Output the (x, y) coordinate of the center of the cell containing the given text.  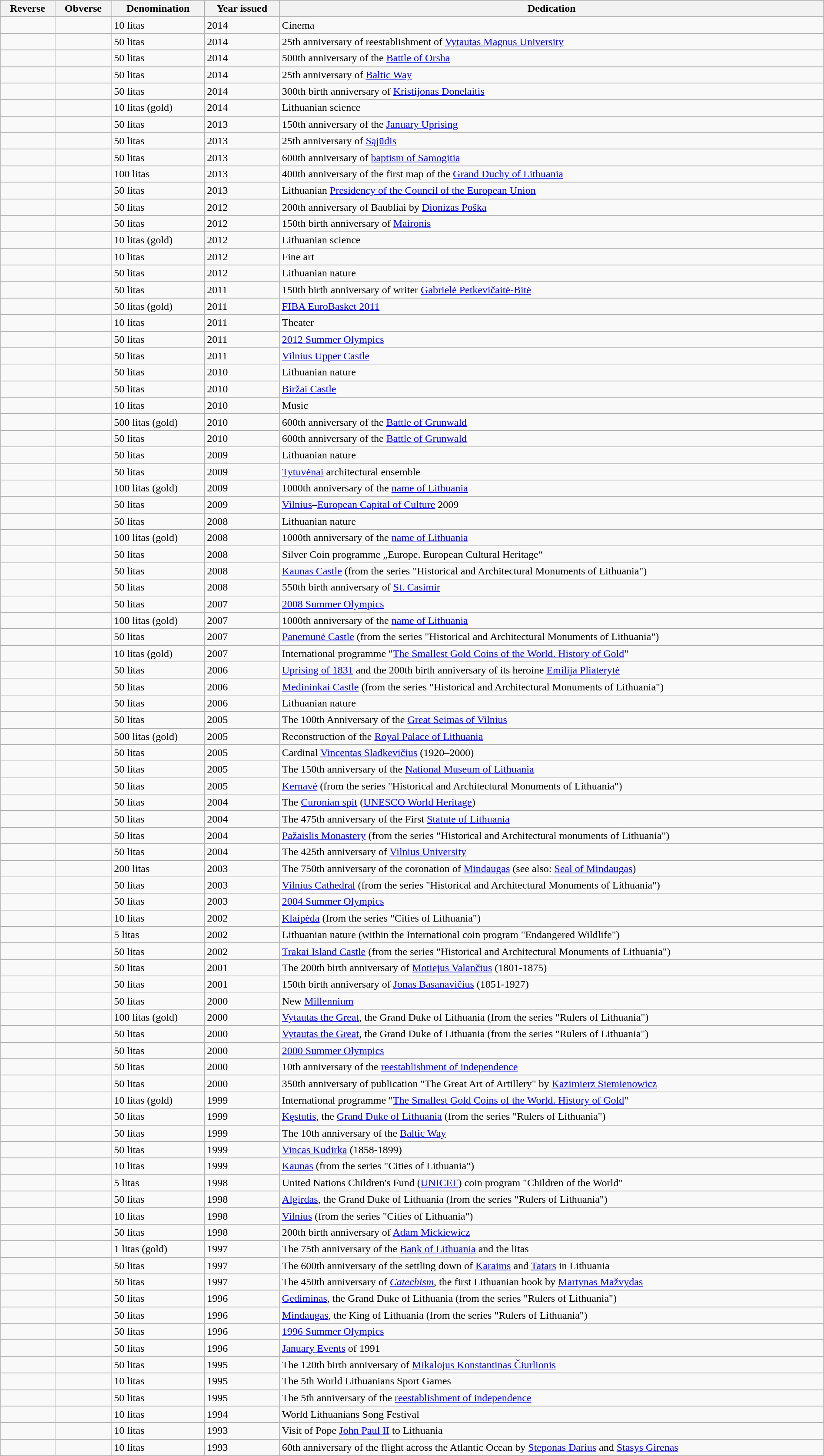
Vilnius–European Capital of Culture 2009 (552, 505)
Visit of Pope John Paul II to Lithuania (552, 1431)
The 5th anniversary of the reestablishment of independence (552, 1398)
Biržai Castle (552, 389)
Obverse (83, 9)
Silver Coin programme „Europe. European Cultural Heritage“ (552, 554)
400th anniversary of the first map of the Grand Duchy of Lithuania (552, 174)
2000 Summer Olympics (552, 1051)
Vilnius (from the series "Cities of Lithuania") (552, 1216)
2012 Summer Olympics (552, 339)
New Millennium (552, 1001)
The 200th birth anniversary of Motiejus Valančius (1801-1875) (552, 968)
60th anniversary of the flight across the Atlantic Ocean by Steponas Darius and Stasys Girenas (552, 1447)
150th birth anniversary of Maironis (552, 224)
100 litas (158, 174)
150th birth anniversary of Jonas Basanavičius (1851-1927) (552, 984)
Mindaugas, the King of Lithuania (from the series "Rulers of Lithuania") (552, 1315)
The 750th anniversary of the coronation of Mindaugas (see also: Seal of Mindaugas) (552, 869)
10th anniversary of the reestablishment of independence (552, 1067)
Vincas Kudirka (1858-1899) (552, 1150)
The 75th anniversary of the Bank of Lithuania and the litas (552, 1249)
United Nations Children's Fund (UNICEF) coin program "Children of the World" (552, 1183)
Cinema (552, 25)
Denomination (158, 9)
2008 Summer Olympics (552, 604)
The 450th anniversary of Catechism, the first Lithuanian book by Martynas Mažvydas (552, 1282)
The 600th anniversary of the settling down of Karaims and Tatars in Lithuania (552, 1266)
The 120th birth anniversary of Mikalojus Konstantinas Čiurlionis (552, 1365)
200 litas (158, 869)
Year issued (243, 9)
550th birth anniversary of St. Casimir (552, 587)
Trakai Island Castle (from the series "Historical and Architectural Monuments of Lithuania") (552, 951)
Kernavė (from the series "Historical and Architectural Monuments of Lithuania") (552, 786)
The 100th Anniversary of the Great Seimas of Vilnius (552, 720)
FIBA EuroBasket 2011 (552, 306)
Tytuvėnai architectural ensemble (552, 471)
25th anniversary of Baltic Way (552, 75)
The 475th anniversary of the First Statute of Lithuania (552, 819)
150th anniversary of the January Uprising (552, 124)
Lithuanian nature (within the International coin program "Endangered Wildlife") (552, 935)
Lithuanian Presidency of the Council of the European Union (552, 190)
Kaunas (from the series "Cities of Lithuania") (552, 1166)
1994 (243, 1414)
1 litas (gold) (158, 1249)
Panemunė Castle (from the series "Historical and Architectural Monuments of Lithuania") (552, 637)
Reverse (28, 9)
Medininkai Castle (from the series "Historical and Architectural Monuments of Lithuania") (552, 687)
The 5th World Lithuanians Sport Games (552, 1381)
350th anniversary of publication "The Great Art of Artillery" by Kazimierz Siemienowicz (552, 1084)
Pažaislis Monastery (from the series "Historical and Architectural monuments of Lithuania") (552, 836)
Klaipėda (from the series "Cities of Lithuania") (552, 918)
200th birth anniversary of Adam Mickiewicz (552, 1232)
600th anniversary of baptism of Samogitia (552, 157)
Reconstruction of the Royal Palace of Lithuania (552, 736)
300th birth anniversary of Kristijonas Donelaitis (552, 91)
Gediminas, the Grand Duke of Lithuania (from the series "Rulers of Lithuania") (552, 1299)
Theater (552, 323)
The 10th anniversary of the Baltic Way (552, 1133)
Cardinal Vincentas Sladkevičius (1920–2000) (552, 753)
The Curonian spit (UNESCO World Heritage) (552, 803)
Uprising of 1831 and the 200th birth anniversary of its heroine Emilija Pliaterytė (552, 670)
World Lithuanians Song Festival (552, 1414)
The 150th anniversary of the National Museum of Lithuania (552, 769)
50 litas (gold) (158, 306)
25th anniversary of reestablishment of Vytautas Magnus University (552, 42)
1996 Summer Olympics (552, 1332)
Vilnius Upper Castle (552, 356)
Vilnius Cathedral (from the series "Historical and Architectural Monuments of Lithuania") (552, 885)
150th birth anniversary of writer Gabrielė Petkevičaitė-Bitė (552, 290)
Dedication (552, 9)
Music (552, 405)
Kaunas Castle (from the series "Historical and Architectural Monuments of Lithuania") (552, 571)
Fine art (552, 257)
Algirdas, the Grand Duke of Lithuania (from the series "Rulers of Lithuania") (552, 1199)
500th anniversary of the Battle of Orsha (552, 58)
2004 Summer Olympics (552, 902)
200th anniversary of Baubliai by Dionizas Poška (552, 207)
Kęstutis, the Grand Duke of Lithuania (from the series "Rulers of Lithuania") (552, 1117)
The 425th anniversary of Vilnius University (552, 852)
25th anniversary of Sąjūdis (552, 141)
January Events of 1991 (552, 1348)
